Return (X, Y) of the center of cell containing provided text 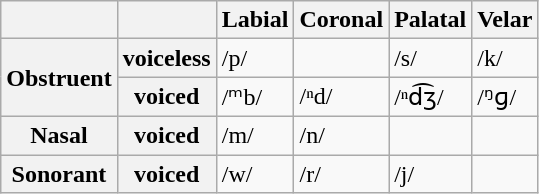
Nasal (59, 135)
Labial (255, 20)
/j/ (430, 173)
Coronal (342, 20)
/p/ (255, 58)
/ⁿd/ (342, 97)
/w/ (255, 173)
/ᵑɡ/ (505, 97)
/r/ (342, 173)
/s/ (430, 58)
/m/ (255, 135)
/ⁿd͡ʒ/ (430, 97)
voiceless (166, 58)
Sonorant (59, 173)
Palatal (430, 20)
/n/ (342, 135)
Obstruent (59, 78)
/ᵐb/ (255, 97)
/k/ (505, 58)
Velar (505, 20)
